Return [X, Y] of the center of cell containing provided text 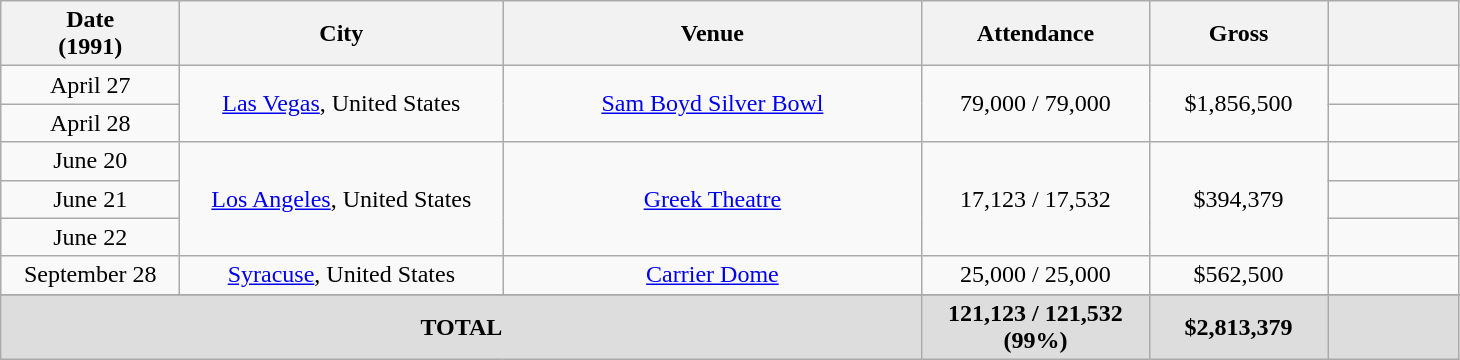
25,000 / 25,000 [1036, 275]
City [342, 34]
Venue [712, 34]
Date(1991) [90, 34]
April 28 [90, 123]
$562,500 [1238, 275]
Syracuse, United States [342, 275]
Carrier Dome [712, 275]
TOTAL [462, 326]
79,000 / 79,000 [1036, 104]
17,123 / 17,532 [1036, 199]
$394,379 [1238, 199]
Greek Theatre [712, 199]
June 20 [90, 161]
$2,813,379 [1238, 326]
June 22 [90, 237]
June 21 [90, 199]
121,123 / 121,532 (99%) [1036, 326]
April 27 [90, 85]
Attendance [1036, 34]
Los Angeles, United States [342, 199]
$1,856,500 [1238, 104]
Sam Boyd Silver Bowl [712, 104]
Gross [1238, 34]
September 28 [90, 275]
Las Vegas, United States [342, 104]
